Return (X, Y) of the center of cell containing provided text 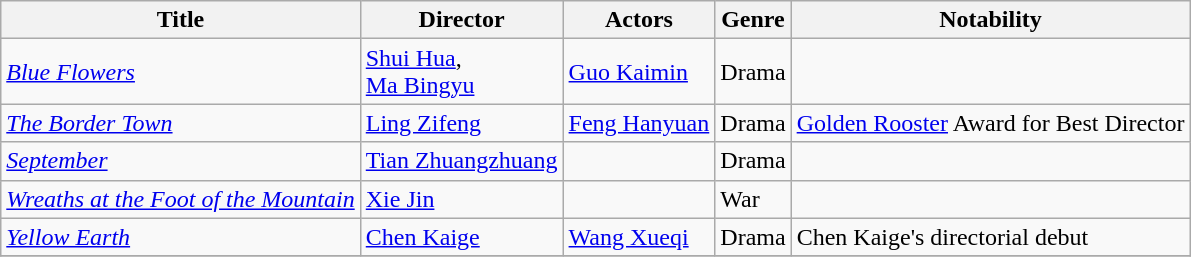
Chen Kaige (462, 237)
Ling Zifeng (462, 123)
Title (180, 20)
Tian Zhuangzhuang (462, 161)
Feng Hanyuan (639, 123)
Actors (639, 20)
Golden Rooster Award for Best Director (990, 123)
Shui Hua,Ma Bingyu (462, 72)
War (753, 199)
Genre (753, 20)
Wreaths at the Foot of the Mountain (180, 199)
Wang Xueqi (639, 237)
Notability (990, 20)
Director (462, 20)
The Border Town (180, 123)
Guo Kaimin (639, 72)
Xie Jin (462, 199)
Yellow Earth (180, 237)
Blue Flowers (180, 72)
September (180, 161)
Chen Kaige's directorial debut (990, 237)
